Return the (X, Y) coordinate for the center point of the cell that contains the specified text.  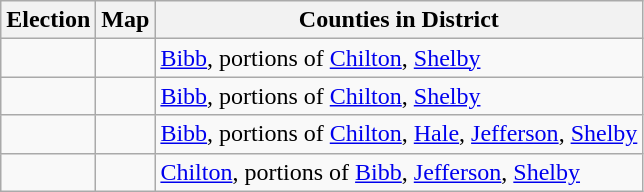
Election (48, 20)
Chilton, portions of Bibb, Jefferson, Shelby (399, 172)
Counties in District (399, 20)
Map (126, 20)
Bibb, portions of Chilton, Hale, Jefferson, Shelby (399, 134)
